Capture the cell that displays the provided text and extract its (x, y) central coordinate. 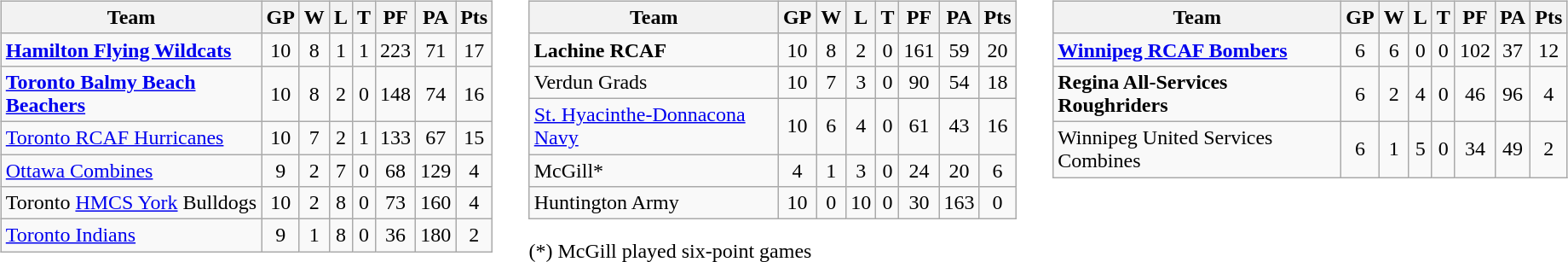
St. Hyacinthe-Donnacona Navy (654, 126)
129 (436, 170)
McGill* (654, 170)
Winnipeg RCAF Bombers (1197, 49)
71 (436, 49)
Huntington Army (654, 203)
148 (395, 94)
Verdun Grads (654, 82)
17 (474, 49)
54 (960, 82)
46 (1474, 94)
36 (395, 236)
18 (997, 82)
163 (960, 203)
12 (1549, 49)
133 (395, 137)
74 (436, 94)
43 (960, 126)
161 (919, 49)
49 (1512, 148)
24 (919, 170)
67 (436, 137)
Toronto Balmy Beach Beachers (131, 94)
Toronto RCAF Hurricanes (131, 137)
Lachine RCAF (654, 49)
96 (1512, 94)
90 (919, 82)
73 (395, 203)
Winnipeg United Services Combines (1197, 148)
Regina All-Services Roughriders (1197, 94)
Toronto HMCS York Bulldogs (131, 203)
15 (474, 137)
34 (1474, 148)
180 (436, 236)
5 (1420, 148)
223 (395, 49)
30 (919, 203)
102 (1474, 49)
Hamilton Flying Wildcats (131, 49)
59 (960, 49)
68 (395, 170)
Ottawa Combines (131, 170)
61 (919, 126)
37 (1512, 49)
Toronto Indians (131, 236)
160 (436, 203)
